Determine the [x, y] coordinate at the center of the cell enclosing the given text.  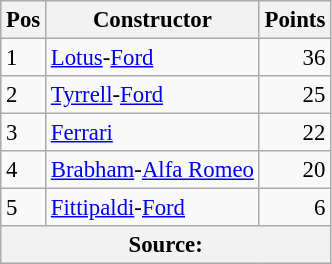
Tyrrell-Ford [153, 95]
1 [24, 58]
22 [294, 133]
Constructor [153, 20]
Points [294, 20]
Fittipaldi-Ford [153, 208]
4 [24, 170]
Pos [24, 20]
25 [294, 95]
Ferrari [153, 133]
3 [24, 133]
6 [294, 208]
20 [294, 170]
Lotus-Ford [153, 58]
Source: [166, 245]
2 [24, 95]
5 [24, 208]
36 [294, 58]
Brabham-Alfa Romeo [153, 170]
